Pinpoint the cell where the given text exists, returning its (x, y) midpoint coordinate. 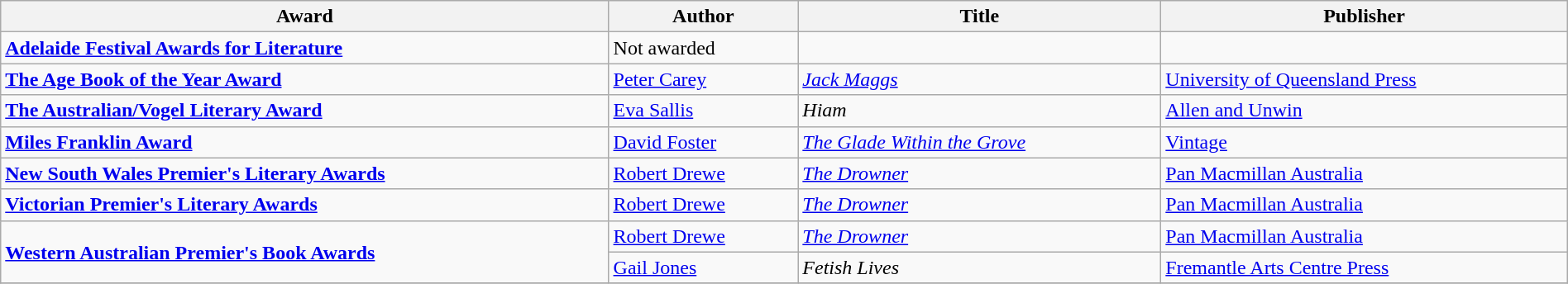
Fremantle Arts Centre Press (1365, 267)
David Foster (703, 142)
Victorian Premier's Literary Awards (304, 205)
The Glade Within the Grove (979, 142)
The Age Book of the Year Award (304, 79)
Allen and Unwin (1365, 111)
Miles Franklin Award (304, 142)
Publisher (1365, 17)
Western Australian Premier's Book Awards (304, 252)
Adelaide Festival Awards for Literature (304, 48)
Jack Maggs (979, 79)
The Australian/Vogel Literary Award (304, 111)
Eva Sallis (703, 111)
University of Queensland Press (1365, 79)
Author (703, 17)
Vintage (1365, 142)
Title (979, 17)
Hiam (979, 111)
Not awarded (703, 48)
Peter Carey (703, 79)
Award (304, 17)
New South Wales Premier's Literary Awards (304, 173)
Fetish Lives (979, 267)
Gail Jones (703, 267)
